Output the [x, y] coordinate of the center of the cell containing the given text.  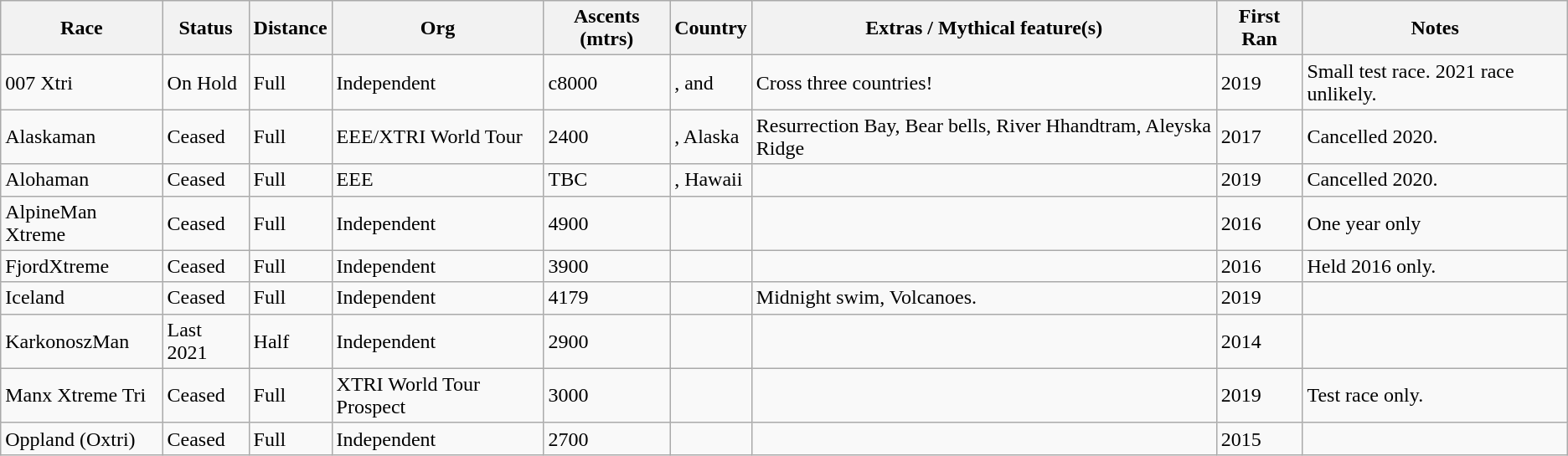
, and [711, 82]
TBC [606, 180]
EEE [437, 180]
Small test race. 2021 race unlikely. [1435, 82]
One year only [1435, 223]
Org [437, 28]
2014 [1260, 341]
Held 2016 only. [1435, 266]
Manx Xtreme Tri [82, 395]
3900 [606, 266]
Ascents (mtrs) [606, 28]
Race [82, 28]
, Alaska [711, 137]
2700 [606, 438]
On Hold [206, 82]
2015 [1260, 438]
KarkonoszMan [82, 341]
Distance [290, 28]
Half [290, 341]
Notes [1435, 28]
Alohaman [82, 180]
2017 [1260, 137]
Last 2021 [206, 341]
Resurrection Bay, Bear bells, River Hhandtram, Aleyska Ridge [983, 137]
Oppland (Oxtri) [82, 438]
AlpineMan Xtreme [82, 223]
2400 [606, 137]
Midnight swim, Volcanoes. [983, 298]
Country [711, 28]
Iceland [82, 298]
4900 [606, 223]
Cross three countries! [983, 82]
2900 [606, 341]
Test race only. [1435, 395]
3000 [606, 395]
Extras / Mythical feature(s) [983, 28]
FjordXtreme [82, 266]
Alaskaman [82, 137]
Status [206, 28]
4179 [606, 298]
EEE/XTRI World Tour [437, 137]
c8000 [606, 82]
First Ran [1260, 28]
, Hawaii [711, 180]
007 Xtri [82, 82]
XTRI World Tour Prospect [437, 395]
